Find where the given text appears and provide that cell's center as (X, Y) coordinate. 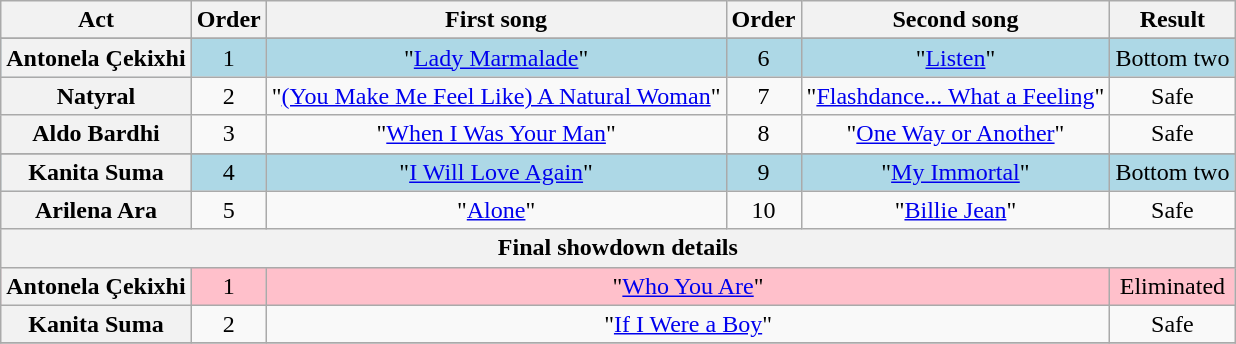
Natyral (96, 96)
"One Way or Another" (956, 134)
"If I Were a Boy" (688, 324)
6 (764, 58)
10 (764, 210)
"(You Make Me Feel Like) A Natural Woman" (496, 96)
Second song (956, 20)
"When I Was Your Man" (496, 134)
"I Will Love Again" (496, 172)
Aldo Bardhi (96, 134)
3 (228, 134)
5 (228, 210)
"Flashdance... What a Feeling" (956, 96)
9 (764, 172)
"Billie Jean" (956, 210)
First song (496, 20)
"Alone" (496, 210)
"Lady Marmalade" (496, 58)
7 (764, 96)
Arilena Ara (96, 210)
Act (96, 20)
"Listen" (956, 58)
"My Immortal" (956, 172)
4 (228, 172)
Final showdown details (618, 248)
8 (764, 134)
Eliminated (1172, 286)
"Who You Are" (688, 286)
Result (1172, 20)
